Determine the (x, y) coordinate at the center of the cell enclosing the given text.  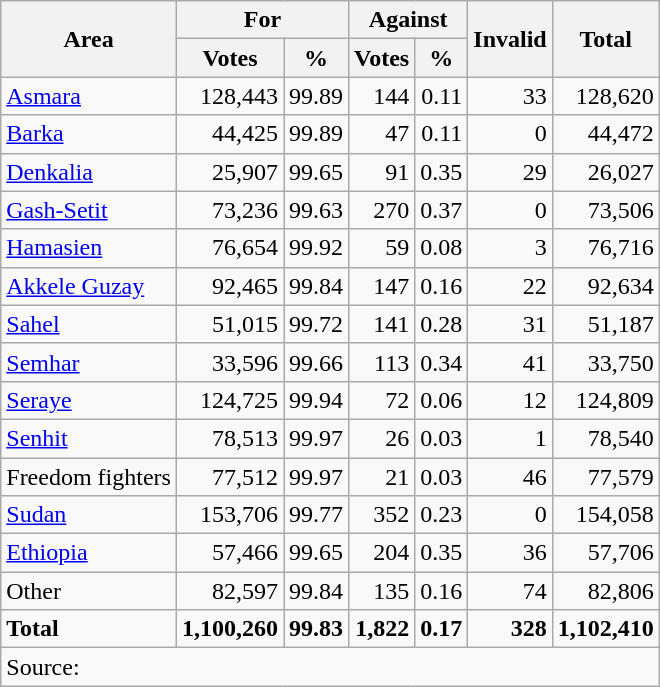
78,540 (606, 438)
44,472 (606, 134)
77,512 (230, 477)
0.17 (442, 629)
82,597 (230, 591)
99.72 (316, 324)
29 (510, 172)
59 (382, 248)
57,466 (230, 553)
92,465 (230, 286)
99.63 (316, 210)
128,620 (606, 96)
Invalid (510, 39)
1,822 (382, 629)
0.23 (442, 515)
73,236 (230, 210)
124,725 (230, 400)
1 (510, 438)
141 (382, 324)
Hamasien (89, 248)
51,015 (230, 324)
153,706 (230, 515)
Denkalia (89, 172)
57,706 (606, 553)
144 (382, 96)
73,506 (606, 210)
76,716 (606, 248)
33,596 (230, 362)
Source: (330, 667)
Sudan (89, 515)
0.37 (442, 210)
77,579 (606, 477)
99.83 (316, 629)
26 (382, 438)
1,102,410 (606, 629)
99.66 (316, 362)
147 (382, 286)
22 (510, 286)
Freedom fighters (89, 477)
12 (510, 400)
113 (382, 362)
99.92 (316, 248)
82,806 (606, 591)
0.34 (442, 362)
Against (408, 20)
135 (382, 591)
1,100,260 (230, 629)
36 (510, 553)
99.94 (316, 400)
Area (89, 39)
124,809 (606, 400)
0.28 (442, 324)
3 (510, 248)
Sahel (89, 324)
Seraye (89, 400)
Barka (89, 134)
Semhar (89, 362)
Senhit (89, 438)
For (262, 20)
72 (382, 400)
76,654 (230, 248)
0.06 (442, 400)
26,027 (606, 172)
328 (510, 629)
51,187 (606, 324)
46 (510, 477)
47 (382, 134)
Ethiopia (89, 553)
Other (89, 591)
Asmara (89, 96)
154,058 (606, 515)
78,513 (230, 438)
0.08 (442, 248)
25,907 (230, 172)
91 (382, 172)
21 (382, 477)
31 (510, 324)
Gash-Setit (89, 210)
204 (382, 553)
41 (510, 362)
92,634 (606, 286)
352 (382, 515)
128,443 (230, 96)
99.77 (316, 515)
44,425 (230, 134)
74 (510, 591)
Akkele Guzay (89, 286)
33,750 (606, 362)
270 (382, 210)
33 (510, 96)
